Return [X, Y] of the center of cell containing provided text 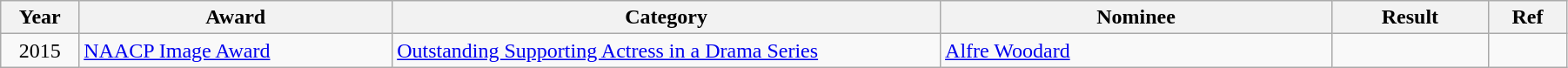
Result [1410, 17]
Category [667, 17]
2015 [40, 51]
Nominee [1136, 17]
NAACP Image Award [236, 51]
Outstanding Supporting Actress in a Drama Series [667, 51]
Ref [1527, 17]
Year [40, 17]
Award [236, 17]
Alfre Woodard [1136, 51]
